Locate the cell with the specified text and output its (x, y) center coordinate. 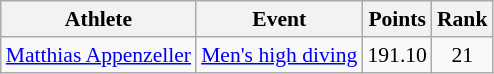
191.10 (396, 55)
Event (279, 19)
21 (462, 55)
Points (396, 19)
Men's high diving (279, 55)
Matthias Appenzeller (98, 55)
Athlete (98, 19)
Rank (462, 19)
